Find where the given text appears and provide that cell's center as [X, Y] coordinate. 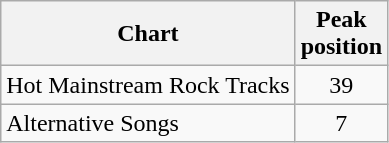
7 [341, 123]
39 [341, 85]
Hot Mainstream Rock Tracks [148, 85]
Peakposition [341, 34]
Alternative Songs [148, 123]
Chart [148, 34]
